Output the [x, y] coordinate of the center of the cell containing the given text.  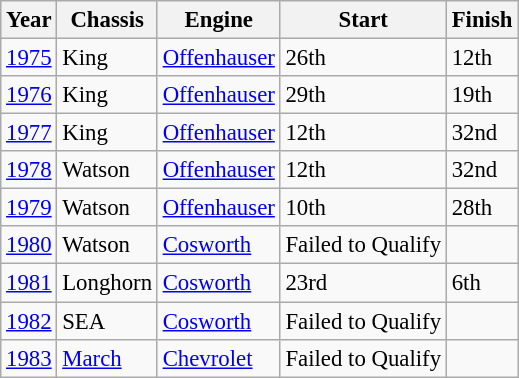
1978 [29, 170]
Start [363, 20]
29th [363, 95]
28th [482, 208]
Chevrolet [218, 358]
26th [363, 58]
1980 [29, 245]
1975 [29, 58]
Chassis [107, 20]
10th [363, 208]
23rd [363, 283]
1979 [29, 208]
March [107, 358]
SEA [107, 321]
Year [29, 20]
1977 [29, 133]
1982 [29, 321]
19th [482, 95]
Longhorn [107, 283]
1981 [29, 283]
1983 [29, 358]
Finish [482, 20]
Engine [218, 20]
1976 [29, 95]
6th [482, 283]
